Locate the cell with the specified text and output its [X, Y] center coordinate. 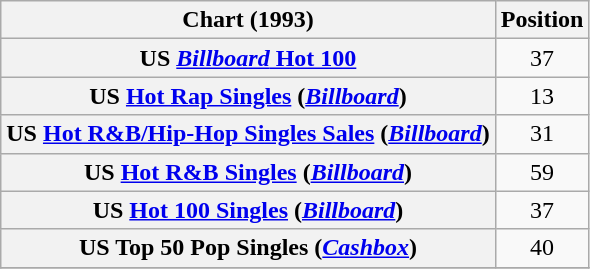
US Top 50 Pop Singles (Cashbox) [248, 248]
US Hot 100 Singles (Billboard) [248, 210]
Chart (1993) [248, 20]
40 [542, 248]
US Hot Rap Singles (Billboard) [248, 96]
13 [542, 96]
US Hot R&B Singles (Billboard) [248, 172]
31 [542, 134]
US Hot R&B/Hip-Hop Singles Sales (Billboard) [248, 134]
Position [542, 20]
59 [542, 172]
US Billboard Hot 100 [248, 58]
